For the text-containing cell, return its midpoint in [X, Y] coordinate format. 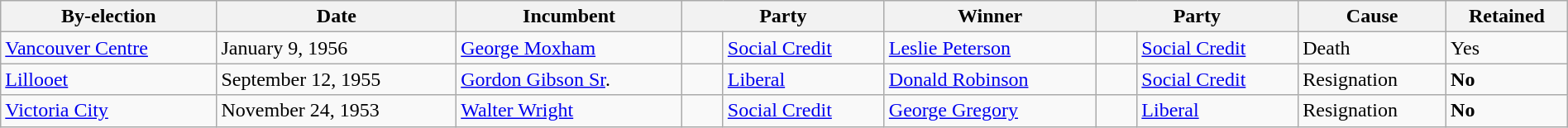
January 9, 1956 [337, 48]
Victoria City [109, 111]
Incumbent [569, 17]
Cause [1373, 17]
George Gregory [990, 111]
Date [337, 17]
George Moxham [569, 48]
By-election [109, 17]
Lillooet [109, 79]
Death [1373, 48]
November 24, 1953 [337, 111]
Retained [1507, 17]
Walter Wright [569, 111]
Vancouver Centre [109, 48]
September 12, 1955 [337, 79]
Donald Robinson [990, 79]
Yes [1507, 48]
Gordon Gibson Sr. [569, 79]
Winner [990, 17]
Leslie Peterson [990, 48]
